Detect which cell encompasses the target text, then output its (X, Y) center coordinate. 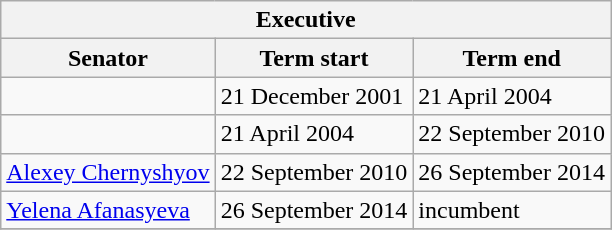
incumbent (512, 210)
Yelena Afanasyeva (108, 210)
Senator (108, 58)
Term end (512, 58)
Alexey Chernyshyov (108, 172)
Term start (314, 58)
Executive (306, 20)
21 December 2001 (314, 96)
